Scan for the cell matching the given text and deliver its (x, y) coordinate at center. 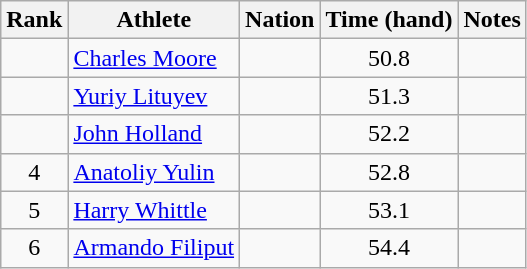
52.2 (389, 134)
Nation (280, 20)
Athlete (154, 20)
Harry Whittle (154, 210)
53.1 (389, 210)
Rank (34, 20)
6 (34, 248)
52.8 (389, 172)
John Holland (154, 134)
Armando Filiput (154, 248)
Anatoliy Yulin (154, 172)
Time (hand) (389, 20)
Notes (492, 20)
Yuriy Lituyev (154, 96)
50.8 (389, 58)
51.3 (389, 96)
5 (34, 210)
Charles Moore (154, 58)
54.4 (389, 248)
4 (34, 172)
